Scan for the cell matching the given text and deliver its [x, y] coordinate at center. 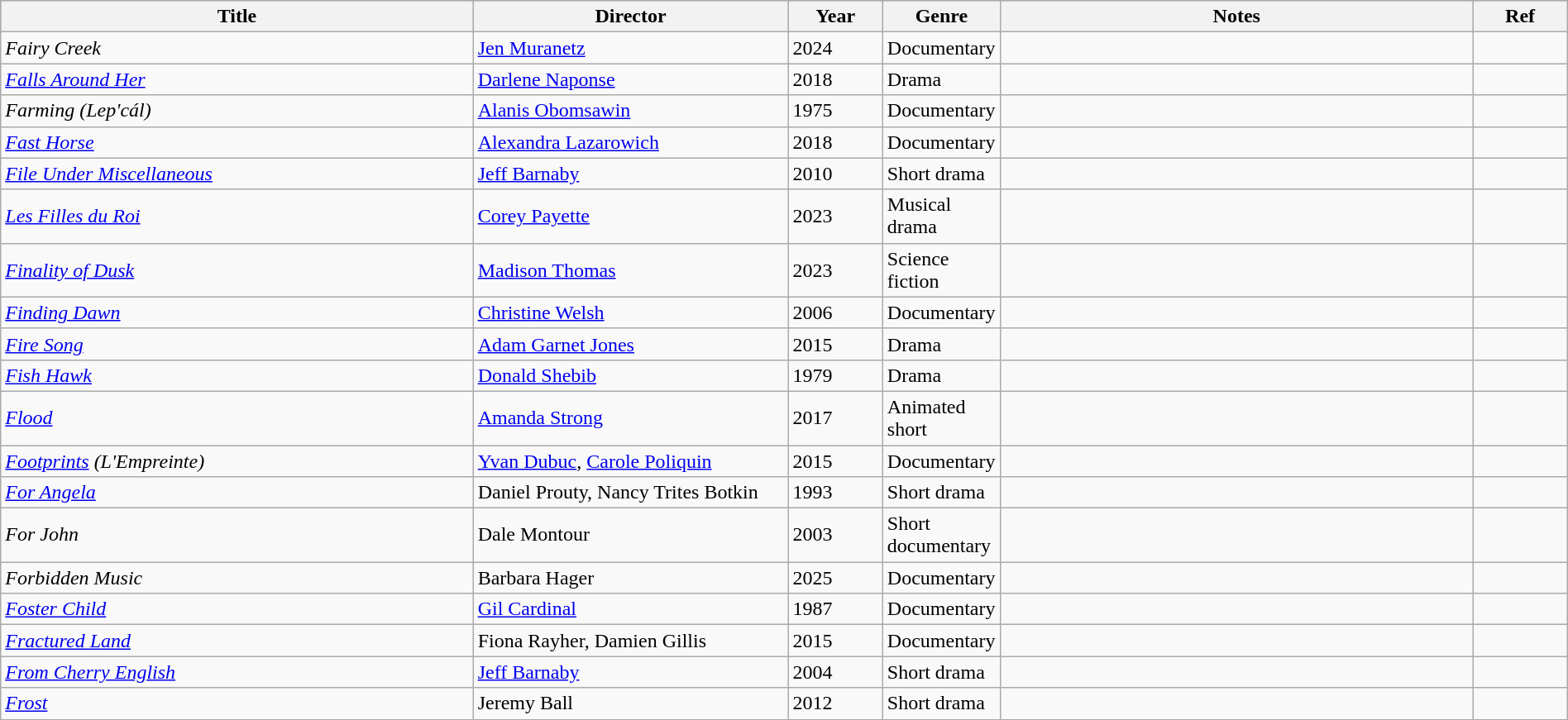
2010 [835, 174]
2004 [835, 672]
For Angela [237, 493]
2025 [835, 578]
Barbara Hager [630, 578]
Gil Cardinal [630, 609]
2024 [835, 48]
2012 [835, 703]
Christine Welsh [630, 312]
Title [237, 17]
Short documentary [941, 536]
Darlene Naponse [630, 79]
Year [835, 17]
Forbidden Music [237, 578]
Frost [237, 703]
Science fiction [941, 269]
Donald Shebib [630, 375]
Adam Garnet Jones [630, 344]
Finding Dawn [237, 312]
Fiona Rayher, Damien Gillis [630, 641]
Musical drama [941, 217]
Yvan Dubuc, Carole Poliquin [630, 460]
Alanis Obomsawin [630, 111]
Director [630, 17]
Foster Child [237, 609]
Alexandra Lazarowich [630, 142]
Fairy Creek [237, 48]
1993 [835, 493]
From Cherry English [237, 672]
1979 [835, 375]
Dale Montour [630, 536]
Corey Payette [630, 217]
For John [237, 536]
2017 [835, 418]
Fractured Land [237, 641]
2003 [835, 536]
Genre [941, 17]
Fire Song [237, 344]
Farming (Lep'cál) [237, 111]
Madison Thomas [630, 269]
Falls Around Her [237, 79]
1975 [835, 111]
Fast Horse [237, 142]
Flood [237, 418]
Animated short [941, 418]
Footprints (L'Empreinte) [237, 460]
Amanda Strong [630, 418]
Jen Muranetz [630, 48]
File Under Miscellaneous [237, 174]
2006 [835, 312]
Jeremy Ball [630, 703]
Finality of Dusk [237, 269]
1987 [835, 609]
Ref [1520, 17]
Notes [1237, 17]
Les Filles du Roi [237, 217]
Fish Hawk [237, 375]
Daniel Prouty, Nancy Trites Botkin [630, 493]
